Output the [X, Y] coordinate of the center of the cell containing the given text.  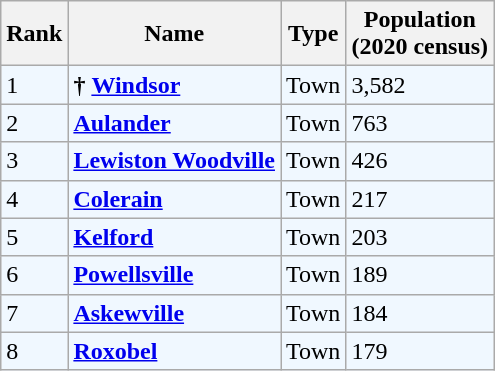
184 [420, 313]
3,582 [420, 85]
† Windsor [174, 85]
3 [34, 161]
Type [312, 34]
189 [420, 275]
Askewville [174, 313]
4 [34, 199]
179 [420, 351]
426 [420, 161]
Kelford [174, 237]
6 [34, 275]
763 [420, 123]
Colerain [174, 199]
Rank [34, 34]
203 [420, 237]
Name [174, 34]
Population(2020 census) [420, 34]
Aulander [174, 123]
5 [34, 237]
1 [34, 85]
Roxobel [174, 351]
7 [34, 313]
217 [420, 199]
8 [34, 351]
Lewiston Woodville [174, 161]
Powellsville [174, 275]
2 [34, 123]
